Return the [X, Y] coordinate for the center point of the cell that contains the specified text.  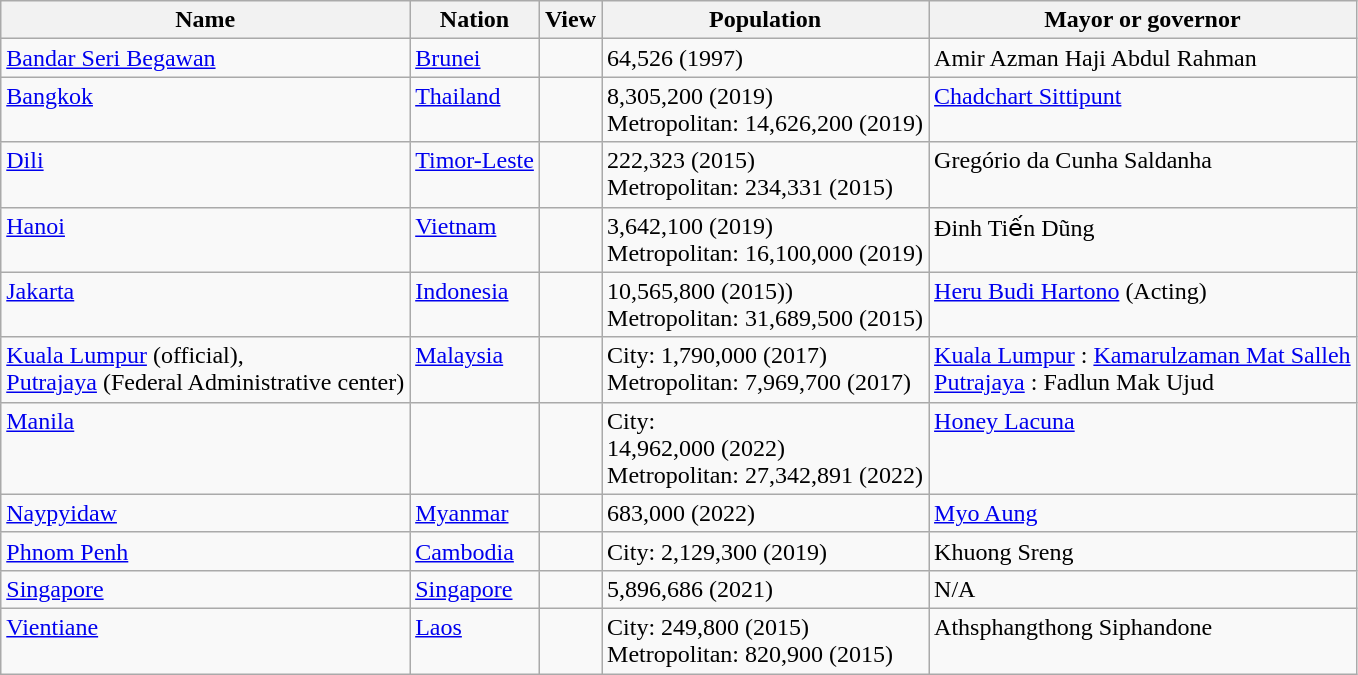
City: 249,800 (2015)Metropolitan: 820,900 (2015) [766, 640]
8,305,200 (2019)Metropolitan: 14,626,200 (2019) [766, 110]
Indonesia [475, 304]
Đinh Tiến Dũng [1143, 240]
Heru Budi Hartono (Acting) [1143, 304]
Khuong Sreng [1143, 551]
Timor-Leste [475, 174]
5,896,686 (2021) [766, 589]
Naypyidaw [206, 513]
Nation [475, 20]
City: 1,790,000 (2017)Metropolitan: 7,969,700 (2017) [766, 370]
Cambodia [475, 551]
Phnom Penh [206, 551]
3,642,100 (2019)Metropolitan: 16,100,000 (2019) [766, 240]
Kuala Lumpur : Kamarulzaman Mat Salleh Putrajaya : Fadlun Mak Ujud [1143, 370]
Hanoi [206, 240]
Gregório da Cunha Saldanha [1143, 174]
View [570, 20]
Vientiane [206, 640]
683,000 (2022) [766, 513]
Vietnam [475, 240]
Name [206, 20]
Thailand [475, 110]
Bangkok [206, 110]
Population [766, 20]
Athsphangthong Siphandone [1143, 640]
City:14,962,000 (2022)Metropolitan: 27,342,891 (2022) [766, 448]
Amir Azman Haji Abdul Rahman [1143, 58]
City: 2,129,300 (2019) [766, 551]
Malaysia [475, 370]
N/A [1143, 589]
Jakarta [206, 304]
Manila [206, 448]
Chadchart Sittipunt [1143, 110]
Bandar Seri Begawan [206, 58]
Myo Aung [1143, 513]
Brunei [475, 58]
Laos [475, 640]
Mayor or governor [1143, 20]
Dili [206, 174]
10,565,800 (2015))Metropolitan: 31,689,500 (2015) [766, 304]
222,323 (2015)Metropolitan: 234,331 (2015) [766, 174]
64,526 (1997) [766, 58]
Kuala Lumpur (official),Putrajaya (Federal Administrative center) [206, 370]
Myanmar [475, 513]
Honey Lacuna [1143, 448]
